Search for the cell housing the specified text and yield its (X, Y) center coordinate. 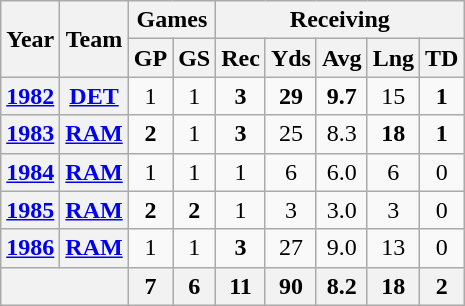
DET (94, 96)
GS (194, 58)
8.2 (342, 286)
TD (442, 58)
Rec (241, 58)
1983 (30, 134)
Receiving (340, 20)
8.3 (342, 134)
Avg (342, 58)
13 (393, 248)
1986 (30, 248)
29 (290, 96)
9.7 (342, 96)
6.0 (342, 172)
1984 (30, 172)
Year (30, 39)
9.0 (342, 248)
GP (150, 58)
7 (150, 286)
1985 (30, 210)
Games (172, 20)
27 (290, 248)
11 (241, 286)
Yds (290, 58)
25 (290, 134)
15 (393, 96)
1982 (30, 96)
Team (94, 39)
90 (290, 286)
3.0 (342, 210)
Lng (393, 58)
